Provide the (X, Y) coordinate of the cell's center where the given text is located.  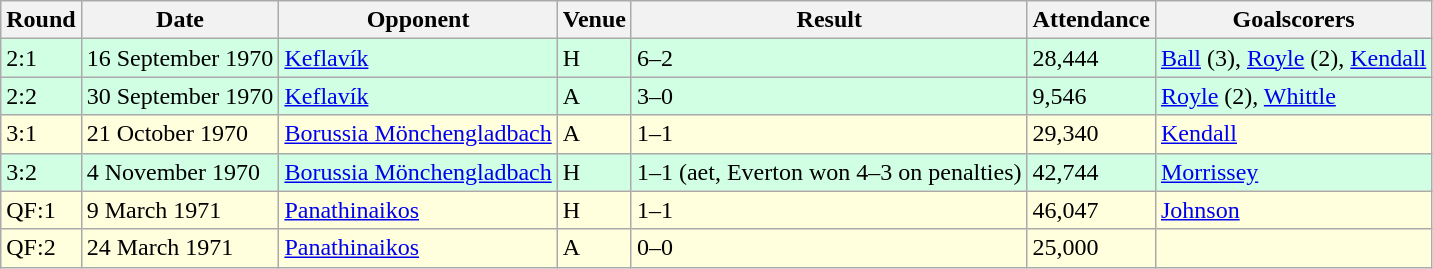
Goalscorers (1293, 20)
3:1 (41, 134)
3–0 (829, 96)
21 October 1970 (180, 134)
Venue (594, 20)
9,546 (1091, 96)
2:1 (41, 58)
25,000 (1091, 248)
Round (41, 20)
Royle (2), Whittle (1293, 96)
Ball (3), Royle (2), Kendall (1293, 58)
30 September 1970 (180, 96)
Attendance (1091, 20)
4 November 1970 (180, 172)
29,340 (1091, 134)
QF:1 (41, 210)
6–2 (829, 58)
3:2 (41, 172)
42,744 (1091, 172)
Result (829, 20)
28,444 (1091, 58)
Date (180, 20)
Opponent (418, 20)
2:2 (41, 96)
1–1 (aet, Everton won 4–3 on penalties) (829, 172)
16 September 1970 (180, 58)
QF:2 (41, 248)
Johnson (1293, 210)
0–0 (829, 248)
Morrissey (1293, 172)
46,047 (1091, 210)
24 March 1971 (180, 248)
Kendall (1293, 134)
9 March 1971 (180, 210)
